Search for the cell housing the specified text and yield its [X, Y] center coordinate. 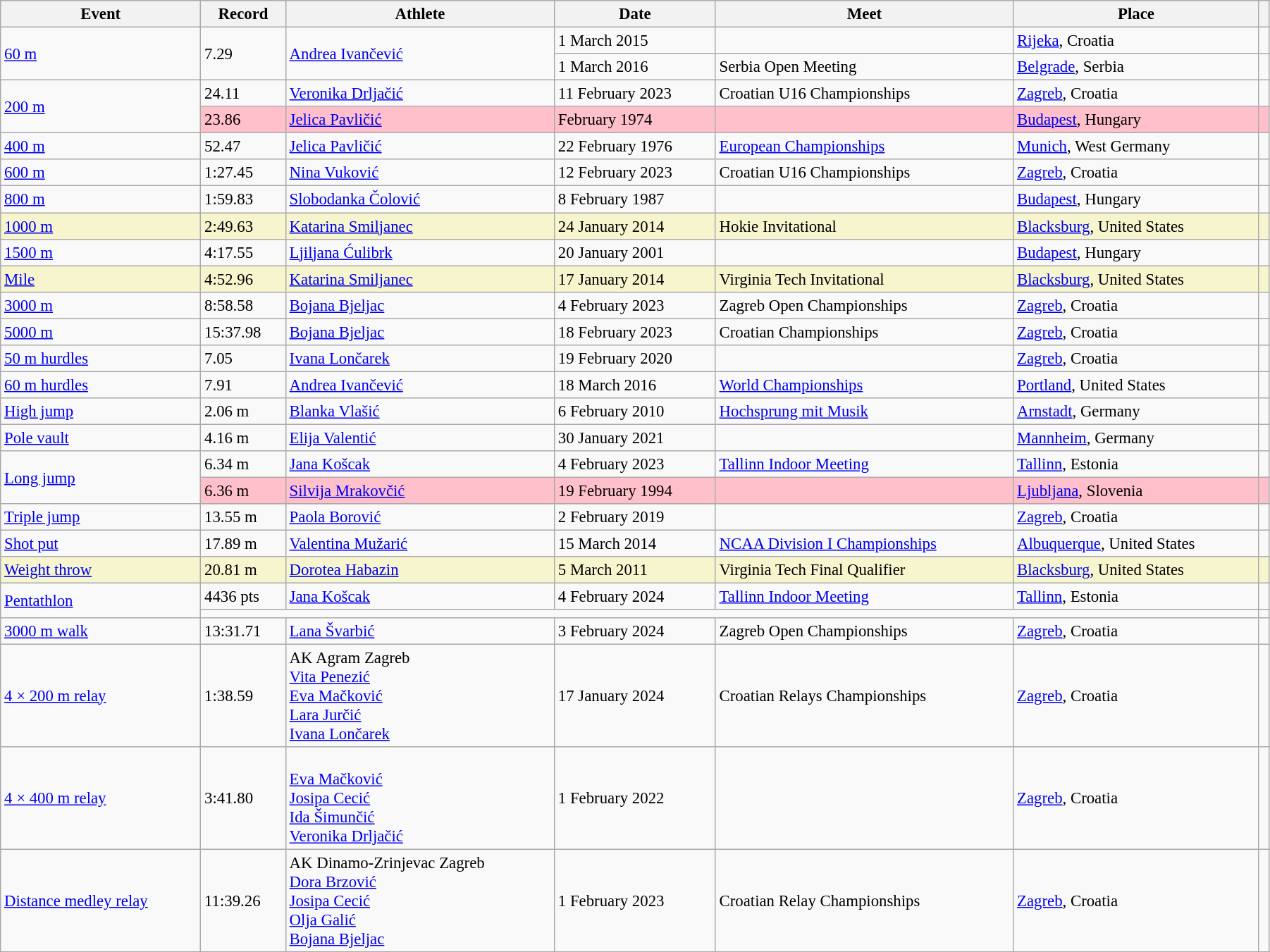
18 February 2023 [636, 332]
400 m [101, 147]
24.11 [244, 94]
1500 m [101, 252]
19 February 2020 [636, 359]
Valentina Mužarić [420, 544]
1:59.83 [244, 199]
NCAA Division I Championships [864, 544]
Blanka Vlašić [420, 412]
World Championships [864, 385]
20.81 m [244, 570]
Virginia Tech Invitational [864, 279]
17.89 m [244, 544]
13:31.71 [244, 631]
Hochsprung mit Musik [864, 412]
4 × 400 m relay [101, 798]
19 February 1994 [636, 491]
Distance medley relay [101, 901]
1 March 2015 [636, 41]
11:39.26 [244, 901]
1 February 2023 [636, 901]
50 m hurdles [101, 359]
Portland, United States [1136, 385]
High jump [101, 412]
AK Agram ZagrebVita PenezićEva MačkovićLara JurčićIvana Lončarek [420, 696]
1:38.59 [244, 696]
Ivana Lončarek [420, 359]
Hokie Invitational [864, 226]
2 February 2019 [636, 517]
Ljubljana, Slovenia [1136, 491]
Record [244, 14]
Long jump [101, 478]
5000 m [101, 332]
30 January 2021 [636, 438]
13.55 m [244, 517]
17 January 2014 [636, 279]
12 February 2023 [636, 173]
Mile [101, 279]
3000 m walk [101, 631]
Shot put [101, 544]
Veronika Drljačić [420, 94]
8:58.58 [244, 305]
Elija Valentić [420, 438]
Munich, West Germany [1136, 147]
Serbia Open Meeting [864, 67]
Rijeka, Croatia [1136, 41]
4 × 200 m relay [101, 696]
Meet [864, 14]
European Championships [864, 147]
24 January 2014 [636, 226]
1000 m [101, 226]
Silvija Mrakovčić [420, 491]
Croatian Relay Championships [864, 901]
4.16 m [244, 438]
4436 pts [244, 597]
6 February 2010 [636, 412]
Arnstadt, Germany [1136, 412]
23.86 [244, 120]
6.34 m [244, 464]
7.91 [244, 385]
1 March 2016 [636, 67]
Nina Vuković [420, 173]
Place [1136, 14]
3:41.80 [244, 798]
200 m [101, 107]
4 February 2024 [636, 597]
7.05 [244, 359]
5 March 2011 [636, 570]
2:49.63 [244, 226]
17 January 2024 [636, 696]
7.29 [244, 54]
52.47 [244, 147]
15:37.98 [244, 332]
Slobodanka Čolović [420, 199]
Eva MačkovićJosipa CecićIda ŠimunčićVeronika Drljačić [420, 798]
18 March 2016 [636, 385]
1 February 2022 [636, 798]
4:17.55 [244, 252]
600 m [101, 173]
6.36 m [244, 491]
Pentathlon [101, 600]
Ljiljana Ćulibrk [420, 252]
800 m [101, 199]
8 February 1987 [636, 199]
Athlete [420, 14]
Triple jump [101, 517]
Event [101, 14]
15 March 2014 [636, 544]
Date [636, 14]
3000 m [101, 305]
Pole vault [101, 438]
2.06 m [244, 412]
AK Dinamo-Zrinjevac ZagrebDora BrzovićJosipa CecićOlja GalićBojana Bjeljac [420, 901]
Virginia Tech Final Qualifier [864, 570]
4:52.96 [244, 279]
20 January 2001 [636, 252]
3 February 2024 [636, 631]
60 m [101, 54]
Weight throw [101, 570]
Paola Borović [420, 517]
1:27.45 [244, 173]
Dorotea Habazin [420, 570]
Croatian Relays Championships [864, 696]
Mannheim, Germany [1136, 438]
11 February 2023 [636, 94]
60 m hurdles [101, 385]
February 1974 [636, 120]
Lana Švarbić [420, 631]
22 February 1976 [636, 147]
Belgrade, Serbia [1136, 67]
Albuquerque, United States [1136, 544]
Croatian Championships [864, 332]
